Output the (X, Y) coordinate of the center of the cell containing the given text.  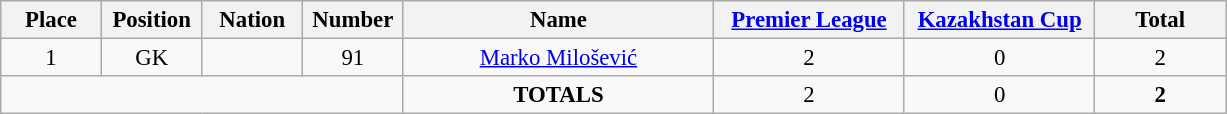
Nation (252, 20)
Name (558, 20)
TOTALS (558, 95)
Marko Milošević (558, 58)
91 (354, 58)
Position (152, 20)
Premier League (810, 20)
Kazakhstan Cup (1000, 20)
Number (354, 20)
GK (152, 58)
Place (52, 20)
1 (52, 58)
Total (1160, 20)
